Scan for the cell matching the given text and deliver its (x, y) coordinate at center. 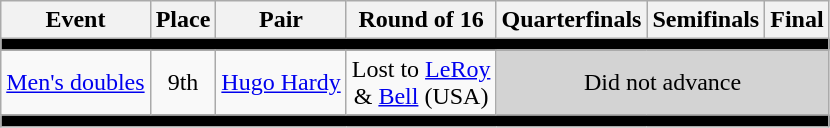
Final (797, 20)
Hugo Hardy (281, 82)
Lost to LeRoy & Bell (USA) (421, 82)
9th (183, 82)
Place (183, 20)
Men's doubles (76, 82)
Event (76, 20)
Round of 16 (421, 20)
Semifinals (706, 20)
Pair (281, 20)
Did not advance (662, 82)
Quarterfinals (572, 20)
